Capture the cell that displays the provided text and extract its (x, y) central coordinate. 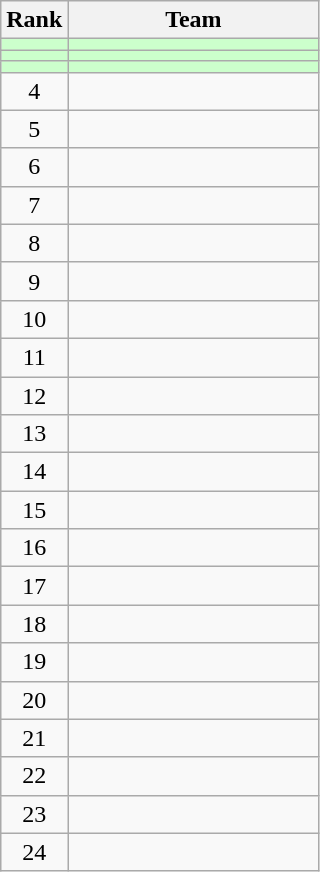
5 (34, 129)
20 (34, 700)
14 (34, 472)
21 (34, 738)
15 (34, 510)
6 (34, 167)
Team (194, 20)
19 (34, 662)
22 (34, 776)
12 (34, 395)
10 (34, 319)
23 (34, 814)
7 (34, 205)
8 (34, 243)
4 (34, 91)
17 (34, 586)
16 (34, 548)
18 (34, 624)
11 (34, 357)
24 (34, 852)
9 (34, 281)
Rank (34, 20)
13 (34, 434)
